Output the (X, Y) coordinate of the center of the cell containing the given text.  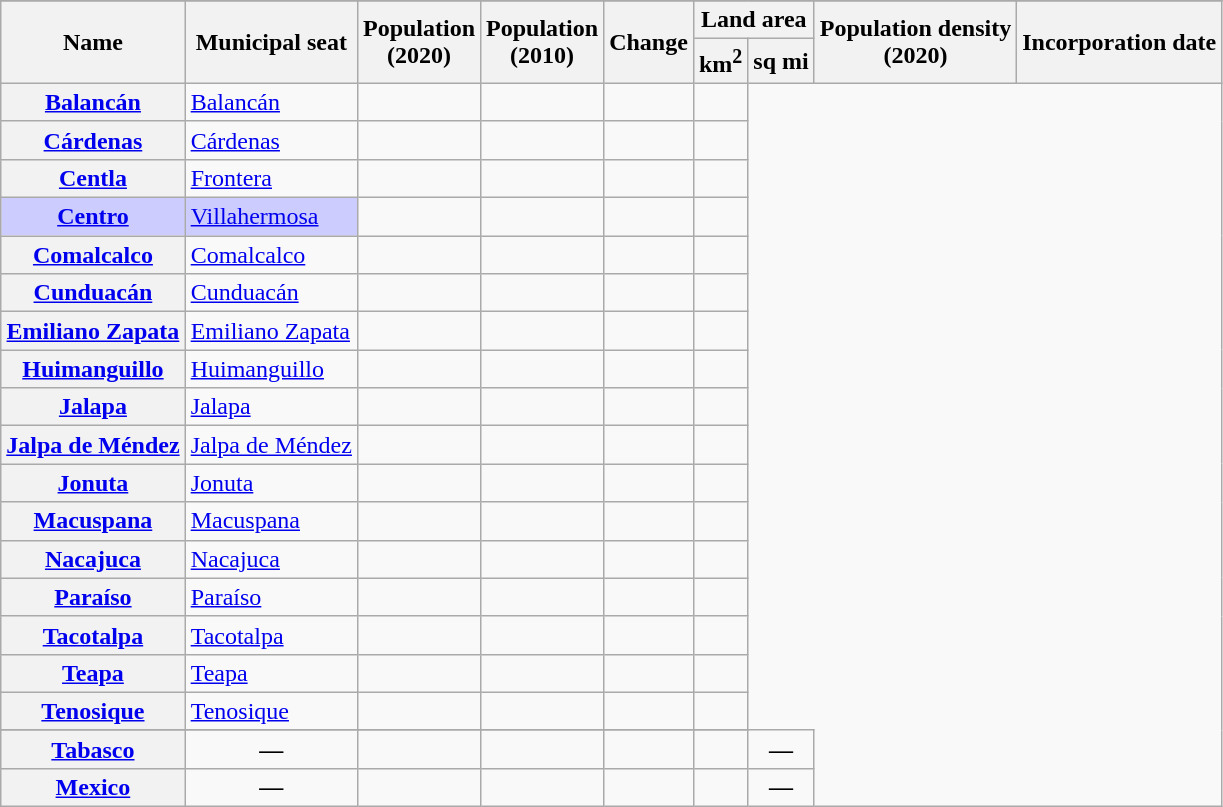
Name (93, 42)
Municipal seat (271, 42)
Frontera (271, 178)
km2 (720, 62)
sq mi (781, 62)
Centro (93, 217)
Population(2010) (542, 42)
Tabasco (93, 749)
Land area (754, 20)
Population(2020) (418, 42)
Population density(2020) (915, 42)
Centla (93, 178)
Mexico (93, 787)
Villahermosa (271, 217)
Change (649, 42)
Incorporation date (1120, 42)
